From the cell containing the given text, extract its center point as [X, Y] coordinate. 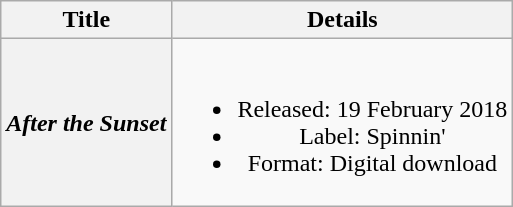
After the Sunset [86, 122]
Details [342, 20]
Title [86, 20]
Released: 19 February 2018Label: Spinnin'Format: Digital download [342, 122]
